Detect which cell encompasses the target text, then output its [X, Y] center coordinate. 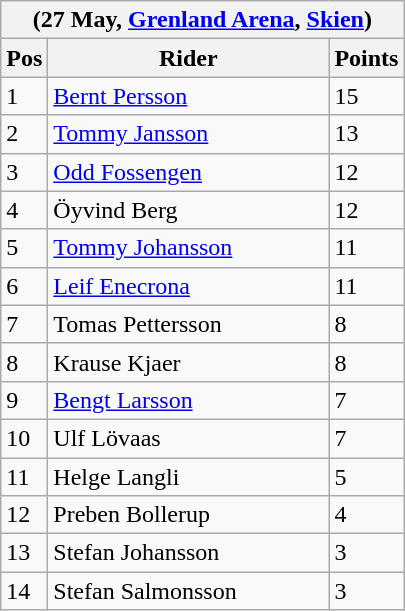
Tomas Pettersson [188, 324]
6 [24, 286]
Preben Bollerup [188, 515]
Rider [188, 58]
Points [366, 58]
Leif Enecrona [188, 286]
Helge Langli [188, 477]
(27 May, Grenland Arena, Skien) [202, 20]
Stefan Johansson [188, 553]
15 [366, 96]
Tommy Jansson [188, 134]
Krause Kjaer [188, 362]
1 [24, 96]
Bernt Persson [188, 96]
14 [24, 591]
9 [24, 400]
Tommy Johansson [188, 248]
Stefan Salmonsson [188, 591]
Pos [24, 58]
Ulf Lövaas [188, 438]
Bengt Larsson [188, 400]
Öyvind Berg [188, 210]
Odd Fossengen [188, 172]
10 [24, 438]
2 [24, 134]
